Capture the cell that displays the provided text and extract its [X, Y] central coordinate. 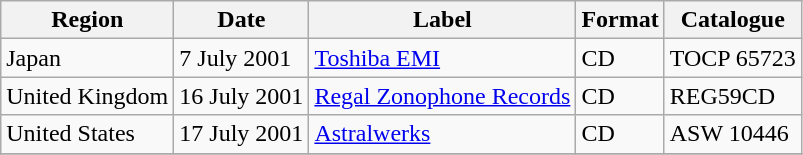
16 July 2001 [242, 96]
Toshiba EMI [442, 58]
United Kingdom [88, 96]
Date [242, 20]
Catalogue [732, 20]
7 July 2001 [242, 58]
Japan [88, 58]
17 July 2001 [242, 134]
TOCP 65723 [732, 58]
Region [88, 20]
Regal Zonophone Records [442, 96]
ASW 10446 [732, 134]
Label [442, 20]
Format [620, 20]
United States [88, 134]
Astralwerks [442, 134]
REG59CD [732, 96]
